Search for the cell housing the specified text and yield its [x, y] center coordinate. 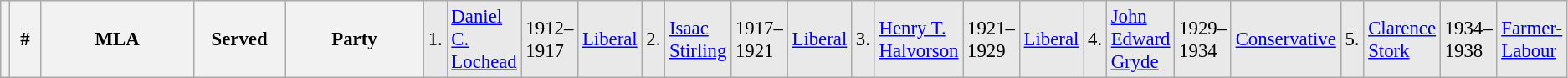
5. [1352, 39]
1912–1917 [550, 39]
John Edward Gryde [1140, 39]
1917–1921 [760, 39]
1. [435, 39]
3. [863, 39]
1929–1934 [1203, 39]
MLA [117, 39]
Party [355, 39]
Farmer-Labour [1532, 39]
Conservative [1285, 39]
# [25, 39]
Daniel C. Lochead [484, 39]
4. [1095, 39]
2. [653, 39]
1934–1938 [1468, 39]
Clarence Stork [1402, 39]
Isaac Stirling [698, 39]
1921–1929 [992, 39]
Henry T. Halvorson [919, 39]
Served [239, 39]
